Provide the [X, Y] coordinate of the cell's center where the given text is located.  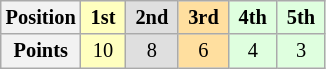
1st [104, 17]
4 [253, 51]
3rd [203, 17]
5th [301, 17]
10 [104, 51]
Points [41, 51]
2nd [152, 17]
8 [152, 51]
6 [203, 51]
3 [301, 51]
4th [253, 17]
Position [41, 17]
